Return the [x, y] coordinate for the center point of the cell that contains the specified text.  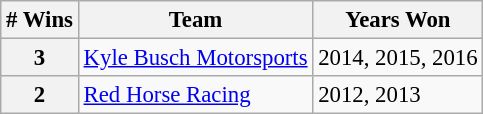
Red Horse Racing [196, 95]
3 [40, 58]
Kyle Busch Motorsports [196, 58]
2012, 2013 [398, 95]
Team [196, 20]
2 [40, 95]
# Wins [40, 20]
Years Won [398, 20]
2014, 2015, 2016 [398, 58]
